Determine the [X, Y] coordinate at the center of the cell enclosing the given text.  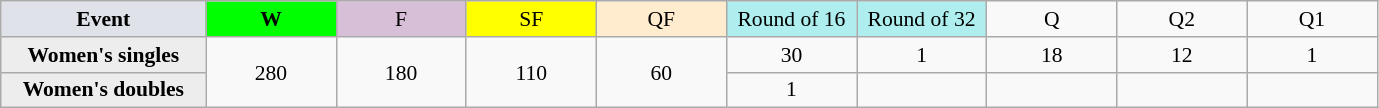
Q1 [1312, 19]
Round of 32 [921, 19]
12 [1182, 55]
30 [791, 55]
Q2 [1182, 19]
110 [531, 72]
Q [1052, 19]
W [271, 19]
QF [661, 19]
280 [271, 72]
SF [531, 19]
Event [104, 19]
F [401, 19]
18 [1052, 55]
Round of 16 [791, 19]
60 [661, 72]
Women's doubles [104, 90]
180 [401, 72]
Women's singles [104, 55]
